Detect which cell encompasses the target text, then output its [X, Y] center coordinate. 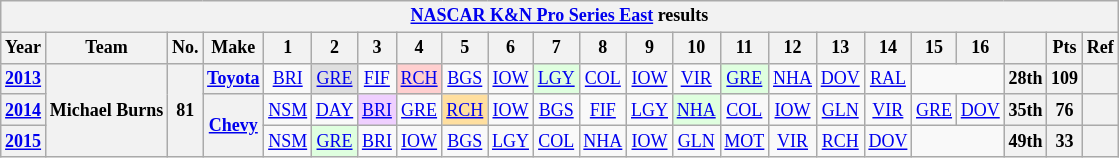
Michael Burns [106, 110]
7 [556, 48]
49th [1026, 140]
1 [288, 48]
16 [980, 48]
Year [24, 48]
35th [1026, 110]
MOT [744, 140]
28th [1026, 78]
13 [840, 48]
Team [106, 48]
8 [603, 48]
109 [1065, 78]
76 [1065, 110]
5 [465, 48]
14 [888, 48]
Ref [1100, 48]
2015 [24, 140]
3 [378, 48]
10 [696, 48]
Toyota [234, 78]
Pts [1065, 48]
15 [934, 48]
4 [419, 48]
12 [793, 48]
33 [1065, 140]
Make [234, 48]
Chevy [234, 125]
2014 [24, 110]
NASCAR K&N Pro Series East results [560, 16]
No. [186, 48]
2 [335, 48]
DAY [335, 110]
11 [744, 48]
81 [186, 110]
2013 [24, 78]
9 [650, 48]
RAL [888, 78]
6 [511, 48]
